Detect which cell encompasses the target text, then output its [x, y] center coordinate. 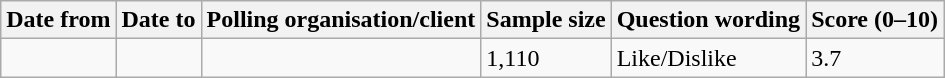
3.7 [875, 58]
Question wording [708, 20]
Polling organisation/client [341, 20]
Date from [58, 20]
Date to [158, 20]
Sample size [546, 20]
Score (0–10) [875, 20]
1,110 [546, 58]
Like/Dislike [708, 58]
